Return (x, y) of the center of cell containing provided text 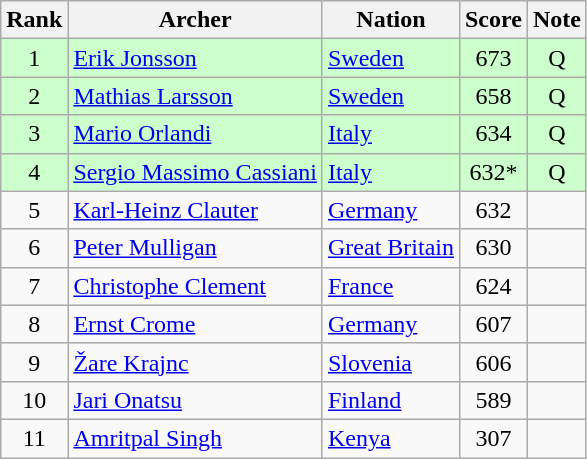
632* (493, 172)
4 (34, 172)
2 (34, 96)
Ernst Crome (196, 324)
Score (493, 20)
11 (34, 438)
624 (493, 286)
Kenya (390, 438)
3 (34, 134)
Erik Jonsson (196, 58)
10 (34, 400)
307 (493, 438)
673 (493, 58)
Peter Mulligan (196, 248)
9 (34, 362)
606 (493, 362)
Note (556, 20)
5 (34, 210)
Slovenia (390, 362)
Christophe Clement (196, 286)
France (390, 286)
658 (493, 96)
7 (34, 286)
Archer (196, 20)
Nation (390, 20)
Amritpal Singh (196, 438)
Finland (390, 400)
Mathias Larsson (196, 96)
607 (493, 324)
Karl-Heinz Clauter (196, 210)
Žare Krajnc (196, 362)
589 (493, 400)
Rank (34, 20)
8 (34, 324)
634 (493, 134)
632 (493, 210)
1 (34, 58)
Great Britain (390, 248)
Mario Orlandi (196, 134)
630 (493, 248)
Jari Onatsu (196, 400)
6 (34, 248)
Sergio Massimo Cassiani (196, 172)
